Output the [x, y] coordinate of the center of the cell containing the given text.  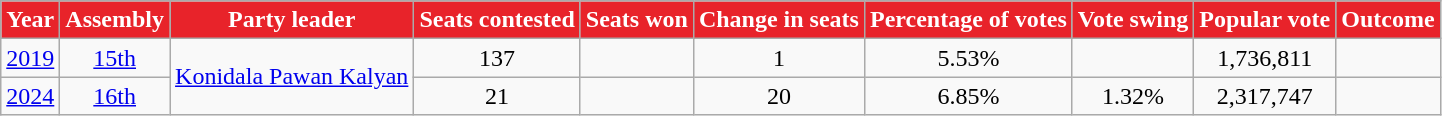
Seats contested [497, 20]
Vote swing [1133, 20]
2024 [30, 96]
Assembly [115, 20]
Party leader [292, 20]
2019 [30, 58]
Seats won [636, 20]
137 [497, 58]
20 [778, 96]
Change in seats [778, 20]
Percentage of votes [968, 20]
1,736,811 [1265, 58]
5.53% [968, 58]
21 [497, 96]
1.32% [1133, 96]
2,317,747 [1265, 96]
1 [778, 58]
Popular vote [1265, 20]
Konidala Pawan Kalyan [292, 77]
6.85% [968, 96]
16th [115, 96]
Outcome [1388, 20]
15th [115, 58]
Year [30, 20]
